For the text-containing cell, return its midpoint in (x, y) coordinate format. 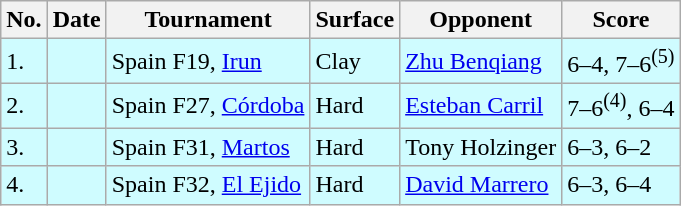
4. (24, 185)
Spain F32, El Ejido (208, 185)
Clay (355, 62)
1. (24, 62)
Opponent (481, 20)
Surface (355, 20)
Score (621, 20)
Tournament (208, 20)
7–6(4), 6–4 (621, 106)
3. (24, 147)
Tony Holzinger (481, 147)
David Marrero (481, 185)
No. (24, 20)
Zhu Benqiang (481, 62)
Spain F27, Córdoba (208, 106)
6–4, 7–6(5) (621, 62)
Date (76, 20)
Esteban Carril (481, 106)
2. (24, 106)
6–3, 6–2 (621, 147)
Spain F19, Irun (208, 62)
Spain F31, Martos (208, 147)
6–3, 6–4 (621, 185)
